Determine the [X, Y] coordinate at the center of the cell enclosing the given text.  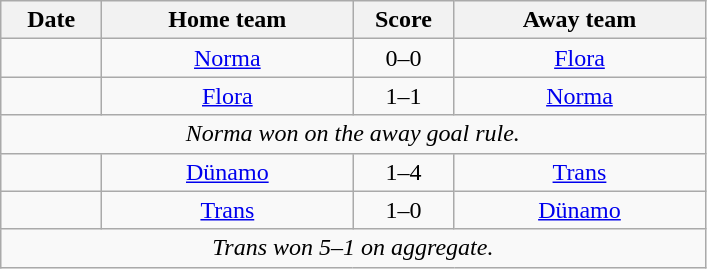
Home team [228, 20]
1–0 [404, 210]
0–0 [404, 58]
Norma won on the away goal rule. [353, 134]
1–1 [404, 96]
Trans won 5–1 on aggregate. [353, 248]
Date [52, 20]
Away team [580, 20]
Score [404, 20]
1–4 [404, 172]
